Scan for the cell matching the given text and deliver its [x, y] coordinate at center. 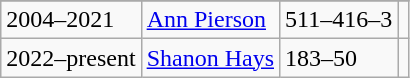
Shanon Hays [210, 58]
Ann Pierson [210, 20]
511–416–3 [339, 20]
183–50 [339, 58]
2022–present [71, 58]
2004–2021 [71, 20]
